For the text-containing cell, return its midpoint in (x, y) coordinate format. 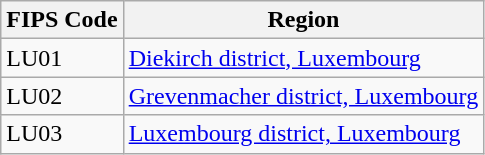
Region (304, 20)
Grevenmacher district, Luxembourg (304, 96)
LU01 (62, 58)
FIPS Code (62, 20)
Luxembourg district, Luxembourg (304, 134)
Diekirch district, Luxembourg (304, 58)
LU02 (62, 96)
LU03 (62, 134)
